Locate the cell with the specified text and output its [X, Y] center coordinate. 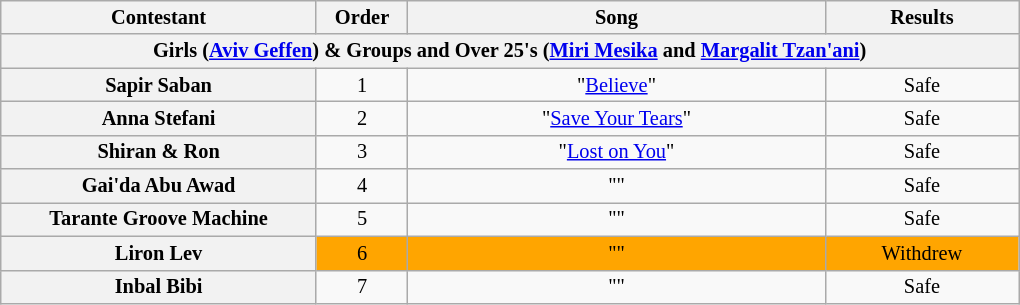
5 [362, 219]
Girls (Aviv Geffen) & Groups and Over 25's (Miri Mesika and Margalit Tzan'ani) [510, 51]
3 [362, 152]
6 [362, 253]
Liron Lev [159, 253]
"Believe" [617, 85]
Inbal Bibi [159, 287]
2 [362, 118]
Gai'da Abu Awad [159, 186]
4 [362, 186]
Song [617, 17]
1 [362, 85]
"Save Your Tears" [617, 118]
Sapir Saban [159, 85]
Contestant [159, 17]
7 [362, 287]
Tarante Groove Machine [159, 219]
"Lost on You" [617, 152]
Anna Stefani [159, 118]
Withdrew [922, 253]
Results [922, 17]
Shiran & Ron [159, 152]
Order [362, 17]
